Return (x, y) of the center of cell containing provided text 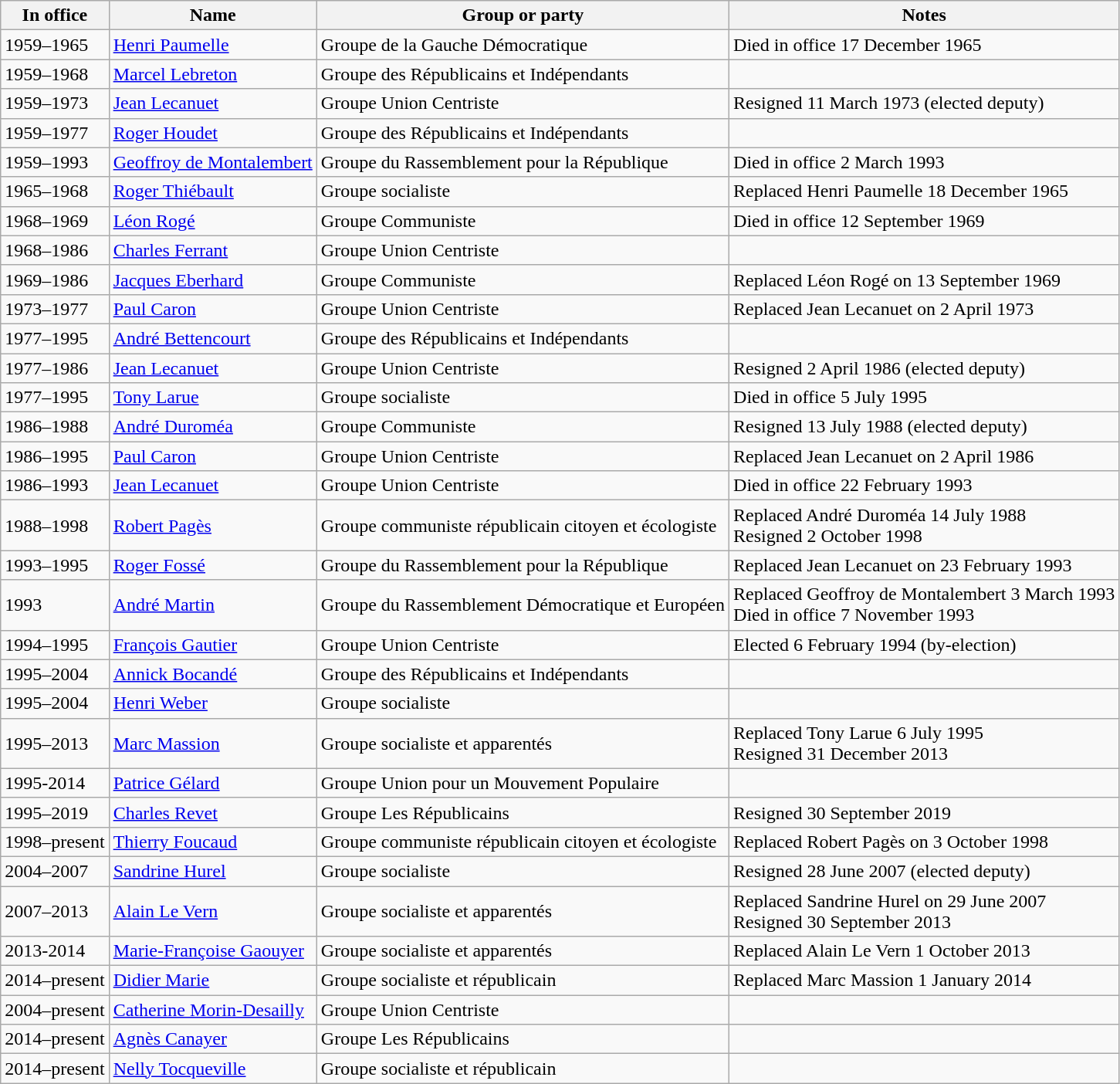
1959–1965 (55, 45)
Didier Marie (213, 981)
Replaced Geoffroy de Montalembert 3 March 1993Died in office 7 November 1993 (925, 605)
Alain Le Vern (213, 911)
1968–1986 (55, 250)
Charles Revet (213, 812)
Died in office 17 December 1965 (925, 45)
2013-2014 (55, 951)
François Gautier (213, 645)
Replaced Henri Paumelle 18 December 1965 (925, 191)
Replaced Jean Lecanuet on 23 February 1993 (925, 565)
Elected 6 February 1994 (by-election) (925, 645)
1995-2014 (55, 783)
Replaced Tony Larue 6 July 1995Resigned 31 December 2013 (925, 743)
1986–1988 (55, 427)
Resigned 2 April 1986 (elected deputy) (925, 368)
1973–1977 (55, 309)
Robert Pagès (213, 525)
Notes (925, 15)
Groupe du Rassemblement Démocratique et Européen (523, 605)
1965–1968 (55, 191)
1969–1986 (55, 279)
Charles Ferrant (213, 250)
Replaced Léon Rogé on 13 September 1969 (925, 279)
Roger Houdet (213, 133)
Groupe de la Gauche Démocratique (523, 45)
Henri Weber (213, 703)
Died in office 5 July 1995 (925, 398)
Died in office 22 February 1993 (925, 486)
Replaced André Duroméa 14 July 1988Resigned 2 October 1998 (925, 525)
1959–1993 (55, 162)
Roger Fossé (213, 565)
Name (213, 15)
1995–2013 (55, 743)
1968–1969 (55, 221)
Léon Rogé (213, 221)
2004–present (55, 1010)
André Duroméa (213, 427)
2004–2007 (55, 871)
2007–2013 (55, 911)
André Bettencourt (213, 338)
1988–1998 (55, 525)
Patrice Gélard (213, 783)
Henri Paumelle (213, 45)
Replaced Jean Lecanuet on 2 April 1973 (925, 309)
1998–present (55, 842)
Groupe Union pour un Mouvement Populaire (523, 783)
1959–1968 (55, 74)
Nelly Tocqueville (213, 1069)
Sandrine Hurel (213, 871)
1993–1995 (55, 565)
Marcel Lebreton (213, 74)
Geoffroy de Montalembert (213, 162)
Resigned 28 June 2007 (elected deputy) (925, 871)
1986–1993 (55, 486)
Group or party (523, 15)
Died in office 2 March 1993 (925, 162)
Marc Massion (213, 743)
Resigned 11 March 1973 (elected deputy) (925, 103)
Resigned 13 July 1988 (elected deputy) (925, 427)
André Martin (213, 605)
1993 (55, 605)
Thierry Foucaud (213, 842)
Replaced Sandrine Hurel on 29 June 2007Resigned 30 September 2013 (925, 911)
1986–1995 (55, 456)
Annick Bocandé (213, 674)
Resigned 30 September 2019 (925, 812)
Jacques Eberhard (213, 279)
Replaced Alain Le Vern 1 October 2013 (925, 951)
1959–1977 (55, 133)
1977–1986 (55, 368)
Catherine Morin-Desailly (213, 1010)
1995–2019 (55, 812)
Replaced Jean Lecanuet on 2 April 1986 (925, 456)
Marie-Françoise Gaouyer (213, 951)
Replaced Robert Pagès on 3 October 1998 (925, 842)
Died in office 12 September 1969 (925, 221)
Tony Larue (213, 398)
Agnès Canayer (213, 1039)
1994–1995 (55, 645)
1959–1973 (55, 103)
Roger Thiébault (213, 191)
Replaced Marc Massion 1 January 2014 (925, 981)
In office (55, 15)
